Output the [X, Y] coordinate of the center of the cell containing the given text.  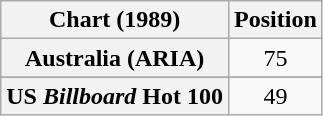
75 [276, 58]
Position [276, 20]
US Billboard Hot 100 [115, 96]
Chart (1989) [115, 20]
Australia (ARIA) [115, 58]
49 [276, 96]
